Return (X, Y) of the center of cell containing provided text 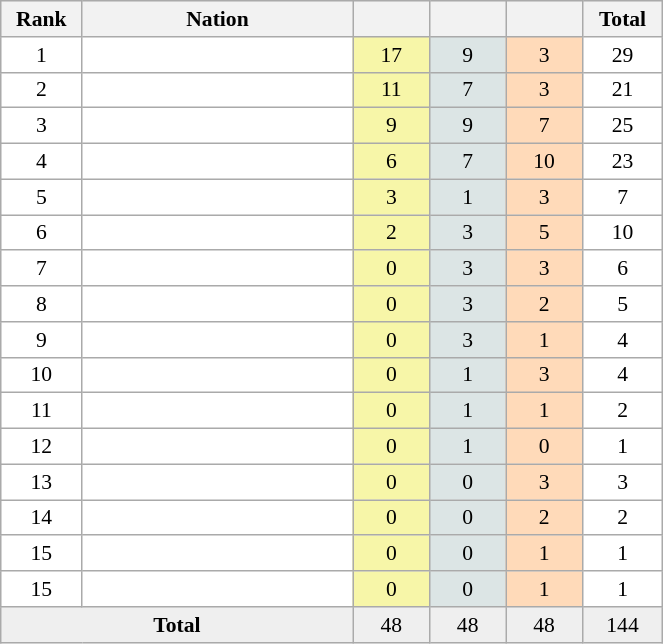
29 (622, 55)
17 (391, 55)
144 (622, 625)
12 (42, 447)
Rank (42, 19)
8 (42, 304)
13 (42, 482)
Nation (218, 19)
25 (622, 126)
23 (622, 162)
14 (42, 518)
21 (622, 90)
